For the text-containing cell, return its midpoint in [x, y] coordinate format. 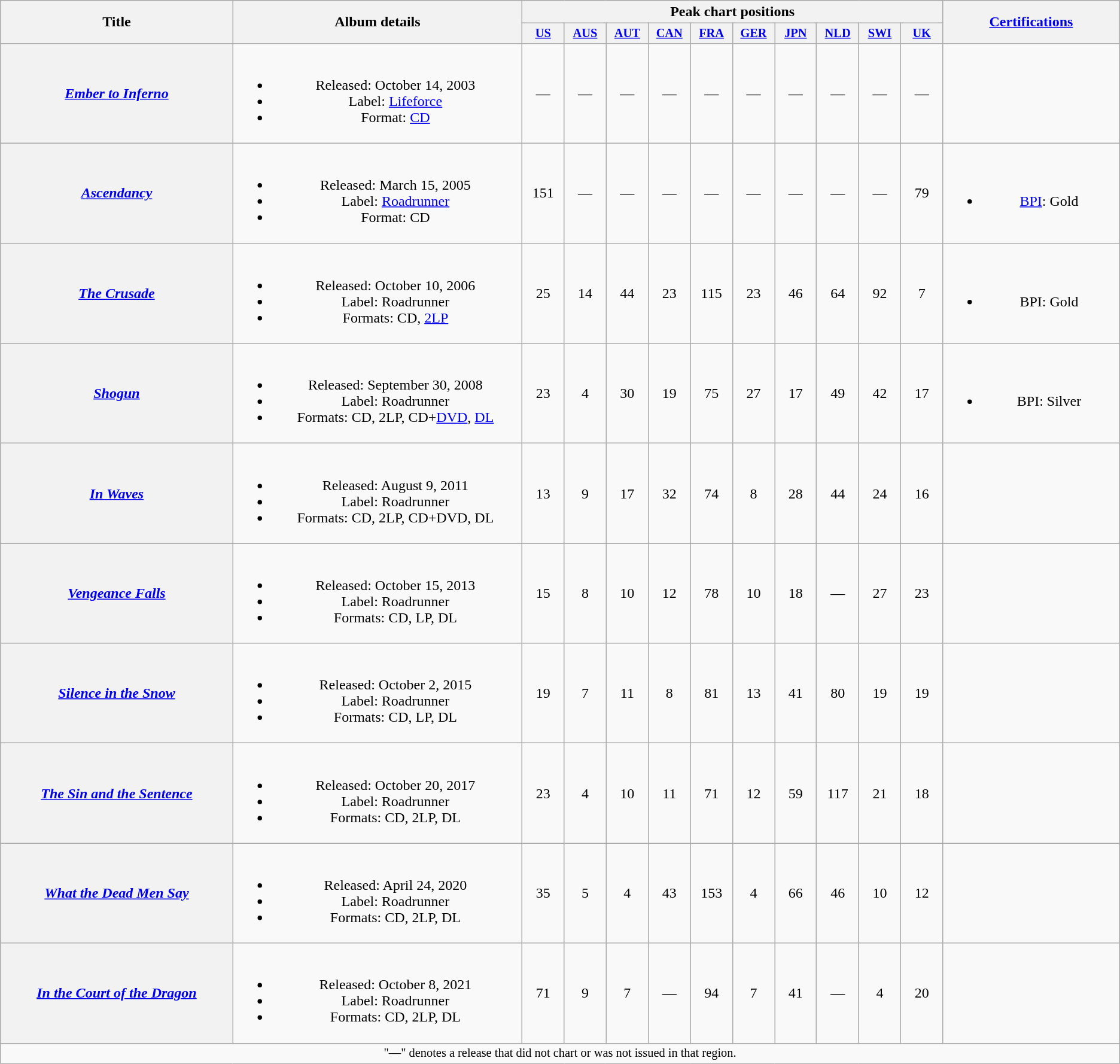
What the Dead Men Say [117, 893]
Ember to Inferno [117, 93]
Vengeance Falls [117, 594]
74 [711, 493]
5 [585, 893]
FRA [711, 34]
Album details [377, 22]
"—" denotes a release that did not chart or was not issued in that region. [560, 1053]
Ascendancy [117, 194]
30 [627, 394]
78 [711, 594]
Released: October 20, 2017Label: RoadrunnerFormats: CD, 2LP, DL [377, 794]
81 [711, 693]
24 [879, 493]
Released: August 9, 2011Label: RoadrunnerFormats: CD, 2LP, CD+DVD, DL [377, 493]
32 [669, 493]
Released: April 24, 2020Label: RoadrunnerFormats: CD, 2LP, DL [377, 893]
64 [838, 293]
Silence in the Snow [117, 693]
Released: October 14, 2003Label: LifeforceFormat: CD [377, 93]
In the Court of the Dragon [117, 993]
28 [796, 493]
16 [922, 493]
US [543, 34]
Certifications [1031, 22]
In Waves [117, 493]
43 [669, 893]
151 [543, 194]
35 [543, 893]
21 [879, 794]
75 [711, 394]
Released: October 15, 2013Label: RoadrunnerFormats: CD, LP, DL [377, 594]
NLD [838, 34]
The Crusade [117, 293]
94 [711, 993]
14 [585, 293]
80 [838, 693]
92 [879, 293]
Released: October 2, 2015Label: RoadrunnerFormats: CD, LP, DL [377, 693]
153 [711, 893]
GER [753, 34]
Released: September 30, 2008Label: RoadrunnerFormats: CD, 2LP, CD+DVD, DL [377, 394]
25 [543, 293]
BPI: Silver [1031, 394]
AUT [627, 34]
49 [838, 394]
Released: October 8, 2021Label: RoadrunnerFormats: CD, 2LP, DL [377, 993]
JPN [796, 34]
20 [922, 993]
Title [117, 22]
Peak chart positions [732, 12]
117 [838, 794]
UK [922, 34]
42 [879, 394]
66 [796, 893]
15 [543, 594]
Released: October 10, 2006Label: RoadrunnerFormats: CD, 2LP [377, 293]
Released: March 15, 2005Label: RoadrunnerFormat: CD [377, 194]
Shogun [117, 394]
59 [796, 794]
SWI [879, 34]
79 [922, 194]
CAN [669, 34]
115 [711, 293]
AUS [585, 34]
The Sin and the Sentence [117, 794]
